Search for the cell housing the specified text and yield its [x, y] center coordinate. 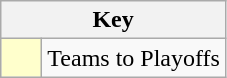
Key [114, 20]
Teams to Playoffs [134, 58]
